Output the [X, Y] coordinate of the center of the cell containing the given text.  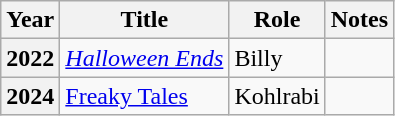
Halloween Ends [144, 58]
Role [277, 20]
2022 [30, 58]
Notes [359, 20]
Freaky Tales [144, 96]
Billy [277, 58]
Kohlrabi [277, 96]
Year [30, 20]
Title [144, 20]
2024 [30, 96]
